Identify which cell holds the provided text, then report its (x, y) central coordinate. 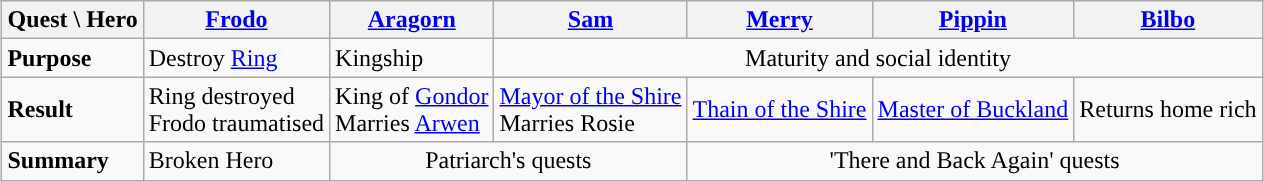
Summary (72, 161)
Patriarch's quests (508, 161)
Destroy Ring (236, 58)
Pippin (973, 20)
Broken Hero (236, 161)
Thain of the Shire (780, 110)
Maturity and social identity (878, 58)
King of GondorMarries Arwen (412, 110)
'There and Back Again' quests (974, 161)
Merry (780, 20)
Result (72, 110)
Kingship (412, 58)
Ring destroyedFrodo traumatised (236, 110)
Sam (590, 20)
Mayor of the ShireMarries Rosie (590, 110)
Master of Buckland (973, 110)
Aragorn (412, 20)
Returns home rich (1168, 110)
Purpose (72, 58)
Quest \ Hero (72, 20)
Bilbo (1168, 20)
Frodo (236, 20)
